Return [x, y] of the center of cell containing provided text 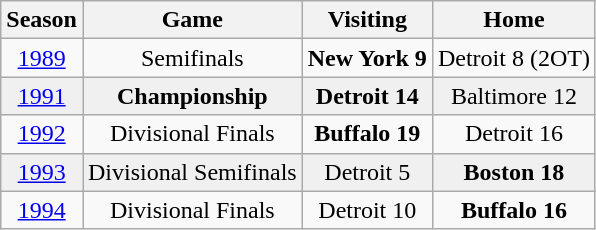
1993 [42, 172]
Semifinals [192, 58]
Detroit 14 [367, 96]
Season [42, 20]
Home [514, 20]
Baltimore 12 [514, 96]
New York 9 [367, 58]
Visiting [367, 20]
1994 [42, 210]
Divisional Semifinals [192, 172]
Boston 18 [514, 172]
1992 [42, 134]
Detroit 10 [367, 210]
1989 [42, 58]
Buffalo 19 [367, 134]
1991 [42, 96]
Championship [192, 96]
Detroit 16 [514, 134]
Game [192, 20]
Buffalo 16 [514, 210]
Detroit 5 [367, 172]
Detroit 8 (2OT) [514, 58]
